Extract the (X, Y) coordinate from the center of the cell holding the provided text.  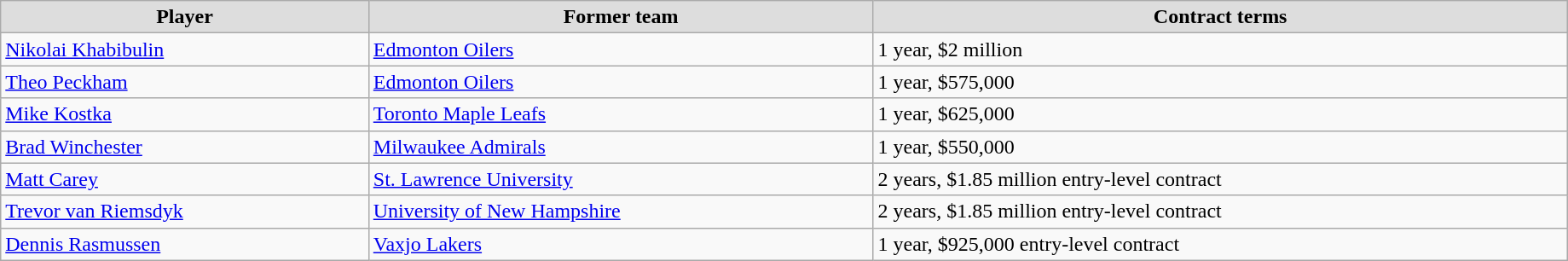
1 year, $625,000 (1220, 114)
Player (185, 17)
Theo Peckham (185, 82)
1 year, $2 million (1220, 49)
1 year, $575,000 (1220, 82)
1 year, $550,000 (1220, 147)
1 year, $925,000 entry-level contract (1220, 244)
Former team (621, 17)
Milwaukee Admirals (621, 147)
Brad Winchester (185, 147)
St. Lawrence University (621, 179)
Trevor van Riemsdyk (185, 212)
Toronto Maple Leafs (621, 114)
Nikolai Khabibulin (185, 49)
Matt Carey (185, 179)
Mike Kostka (185, 114)
Vaxjo Lakers (621, 244)
Contract terms (1220, 17)
University of New Hampshire (621, 212)
Dennis Rasmussen (185, 244)
